Determine the (X, Y) coordinate at the center of the cell enclosing the given text.  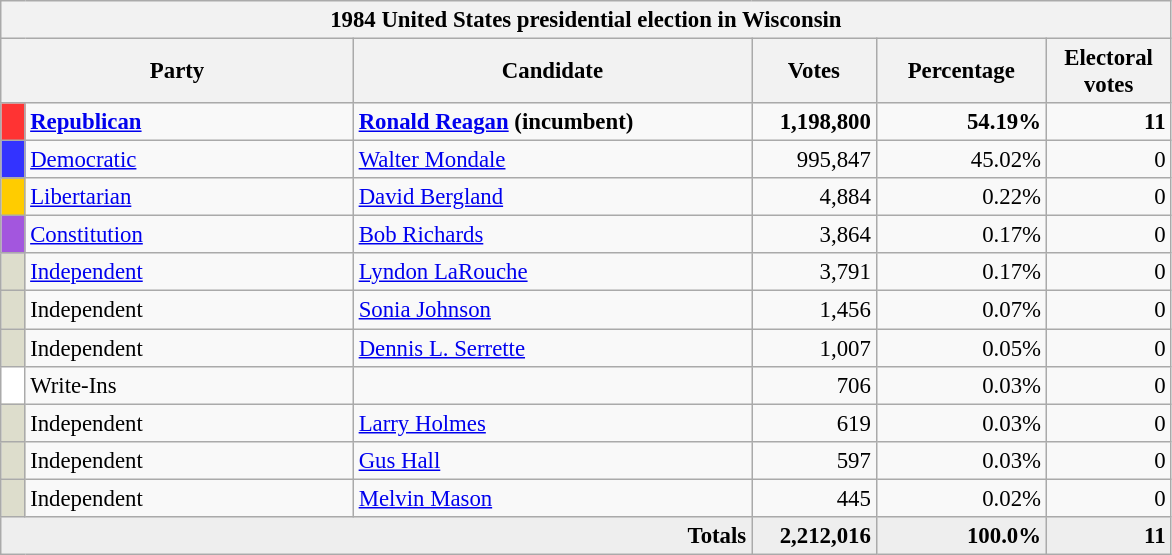
Bob Richards (552, 235)
Gus Hall (552, 460)
Candidate (552, 72)
995,847 (814, 160)
100.0% (961, 536)
1,007 (814, 348)
Walter Mondale (552, 160)
54.19% (961, 122)
0.22% (961, 197)
0.05% (961, 348)
Melvin Mason (552, 498)
0.07% (961, 310)
Sonia Johnson (552, 310)
Libertarian (189, 197)
Percentage (961, 72)
619 (814, 423)
1,198,800 (814, 122)
Votes (814, 72)
706 (814, 385)
Larry Holmes (552, 423)
Ronald Reagan (incumbent) (552, 122)
1,456 (814, 310)
1984 United States presidential election in Wisconsin (586, 20)
Party (178, 72)
Republican (189, 122)
0.02% (961, 498)
2,212,016 (814, 536)
Lyndon LaRouche (552, 273)
445 (814, 498)
597 (814, 460)
4,884 (814, 197)
3,791 (814, 273)
Democratic (189, 160)
45.02% (961, 160)
Dennis L. Serrette (552, 348)
Constitution (189, 235)
Electoral votes (1108, 72)
3,864 (814, 235)
David Bergland (552, 197)
Write-Ins (189, 385)
Totals (376, 536)
